Search for the cell housing the specified text and yield its (X, Y) center coordinate. 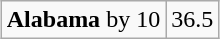
36.5 (192, 19)
Alabama by 10 (83, 19)
